Scan for the cell matching the given text and deliver its [x, y] coordinate at center. 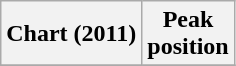
Peakposition [188, 34]
Chart (2011) [72, 34]
